Extract the [x, y] coordinate from the center of the cell holding the provided text.  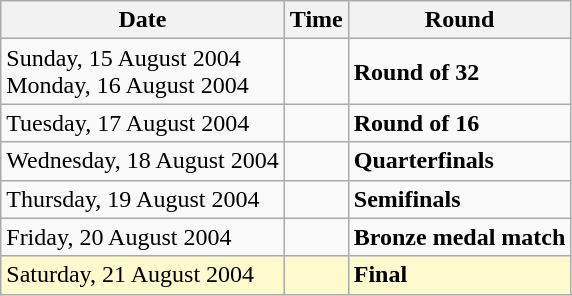
Round of 32 [460, 72]
Round [460, 20]
Bronze medal match [460, 237]
Semifinals [460, 199]
Date [143, 20]
Quarterfinals [460, 161]
Thursday, 19 August 2004 [143, 199]
Round of 16 [460, 123]
Wednesday, 18 August 2004 [143, 161]
Tuesday, 17 August 2004 [143, 123]
Time [316, 20]
Sunday, 15 August 2004Monday, 16 August 2004 [143, 72]
Saturday, 21 August 2004 [143, 275]
Friday, 20 August 2004 [143, 237]
Final [460, 275]
